Pinpoint the cell where the given text exists, returning its (x, y) midpoint coordinate. 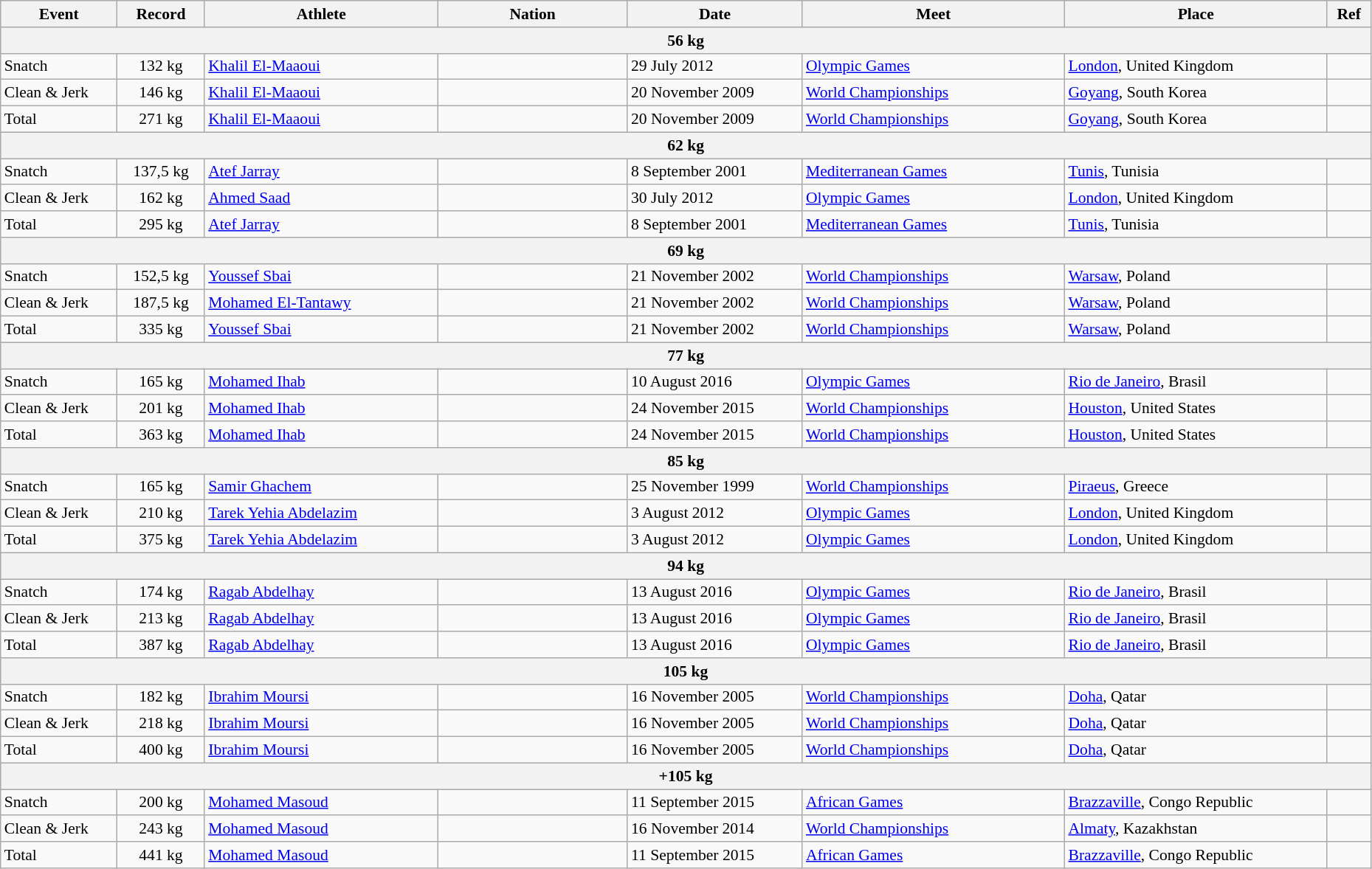
201 kg (161, 409)
62 kg (686, 145)
77 kg (686, 356)
+105 kg (686, 776)
174 kg (161, 592)
Date (714, 14)
441 kg (161, 855)
29 July 2012 (714, 66)
10 August 2016 (714, 382)
146 kg (161, 93)
387 kg (161, 645)
Nation (533, 14)
Record (161, 14)
243 kg (161, 829)
85 kg (686, 461)
132 kg (161, 66)
187,5 kg (161, 303)
Place (1196, 14)
335 kg (161, 330)
137,5 kg (161, 172)
Athlete (321, 14)
213 kg (161, 619)
200 kg (161, 803)
Meet (934, 14)
Ahmed Saad (321, 198)
Samir Ghachem (321, 487)
56 kg (686, 41)
400 kg (161, 750)
30 July 2012 (714, 198)
152,5 kg (161, 277)
210 kg (161, 513)
295 kg (161, 224)
Mohamed El-Tantawy (321, 303)
105 kg (686, 671)
25 November 1999 (714, 487)
271 kg (161, 120)
218 kg (161, 724)
Piraeus, Greece (1196, 487)
Event (59, 14)
94 kg (686, 566)
Almaty, Kazakhstan (1196, 829)
16 November 2014 (714, 829)
Ref (1349, 14)
375 kg (161, 540)
162 kg (161, 198)
69 kg (686, 251)
182 kg (161, 697)
363 kg (161, 434)
